Capture the cell that displays the provided text and extract its (x, y) central coordinate. 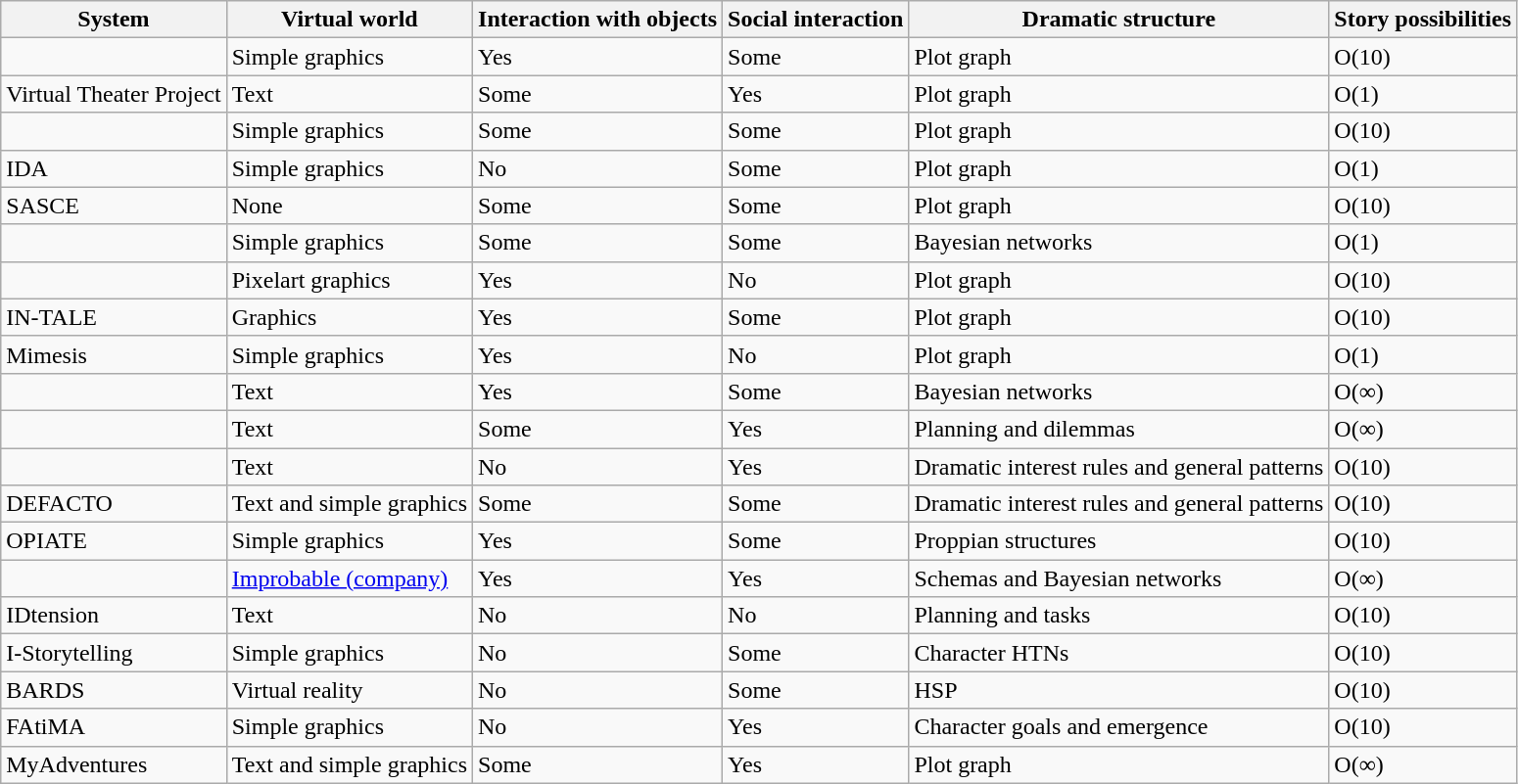
IDtension (114, 616)
Story possibilities (1423, 20)
Virtual world (349, 20)
MyAdventures (114, 764)
Pixelart graphics (349, 280)
SASCE (114, 206)
DEFACTO (114, 504)
IN-TALE (114, 317)
Virtual Theater Project (114, 94)
None (349, 206)
Virtual reality (349, 690)
Character HTNs (1118, 653)
FAtiMA (114, 727)
OPIATE (114, 541)
Proppian structures (1118, 541)
IDA (114, 168)
HSP (1118, 690)
Dramatic structure (1118, 20)
Mimesis (114, 354)
System (114, 20)
Interaction with objects (597, 20)
Planning and dilemmas (1118, 429)
Improbable (company) (349, 578)
Schemas and Bayesian networks (1118, 578)
Graphics (349, 317)
I-Storytelling (114, 653)
Character goals and emergence (1118, 727)
Social interaction (816, 20)
Planning and tasks (1118, 616)
BARDS (114, 690)
